Determine the [x, y] coordinate at the center of the cell enclosing the given text.  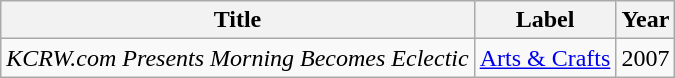
2007 [646, 58]
Year [646, 20]
Title [238, 20]
Label [545, 20]
KCRW.com Presents Morning Becomes Eclectic [238, 58]
Arts & Crafts [545, 58]
